Identify which cell holds the provided text, then report its [X, Y] central coordinate. 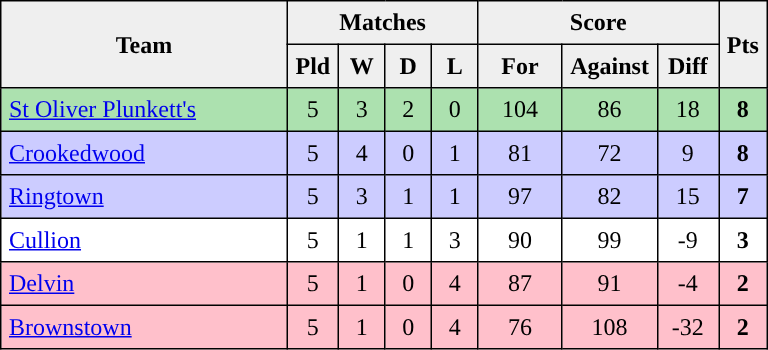
81 [520, 153]
Pld [312, 66]
St Oliver Plunkett's [144, 110]
82 [610, 197]
-4 [688, 284]
Team [144, 44]
Cullion [144, 240]
91 [610, 284]
18 [688, 110]
87 [520, 284]
108 [610, 327]
Diff [688, 66]
15 [688, 197]
For [520, 66]
Delvin [144, 284]
Pts [743, 44]
Against [610, 66]
99 [610, 240]
76 [520, 327]
D [408, 66]
L [454, 66]
Score [598, 23]
97 [520, 197]
W [361, 66]
-9 [688, 240]
Ringtown [144, 197]
Crookedwood [144, 153]
86 [610, 110]
Brownstown [144, 327]
90 [520, 240]
-32 [688, 327]
Matches [382, 23]
9 [688, 153]
72 [610, 153]
7 [743, 197]
104 [520, 110]
